Detect which cell encompasses the target text, then output its (X, Y) center coordinate. 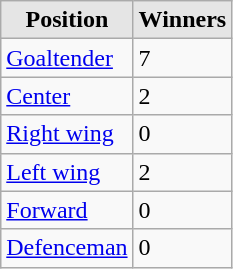
Forward (67, 210)
Left wing (67, 172)
Defenceman (67, 248)
Right wing (67, 134)
Position (67, 20)
Goaltender (67, 58)
Winners (182, 20)
Center (67, 96)
7 (182, 58)
